Locate the cell with the specified text and output its [x, y] center coordinate. 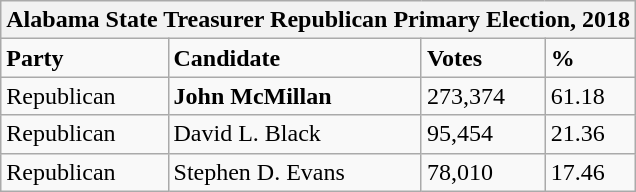
Candidate [294, 58]
95,454 [483, 134]
21.36 [590, 134]
78,010 [483, 172]
61.18 [590, 96]
Alabama State Treasurer Republican Primary Election, 2018 [318, 20]
% [590, 58]
Party [84, 58]
David L. Black [294, 134]
273,374 [483, 96]
John McMillan [294, 96]
Votes [483, 58]
Stephen D. Evans [294, 172]
17.46 [590, 172]
